From the cell containing the given text, extract its center point as (x, y) coordinate. 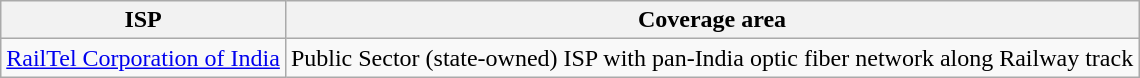
Coverage area (712, 20)
Public Sector (state-owned) ISP with pan-India optic fiber network along Railway track (712, 58)
ISP (144, 20)
RailTel Corporation of India (144, 58)
